Detect which cell encompasses the target text, then output its [X, Y] center coordinate. 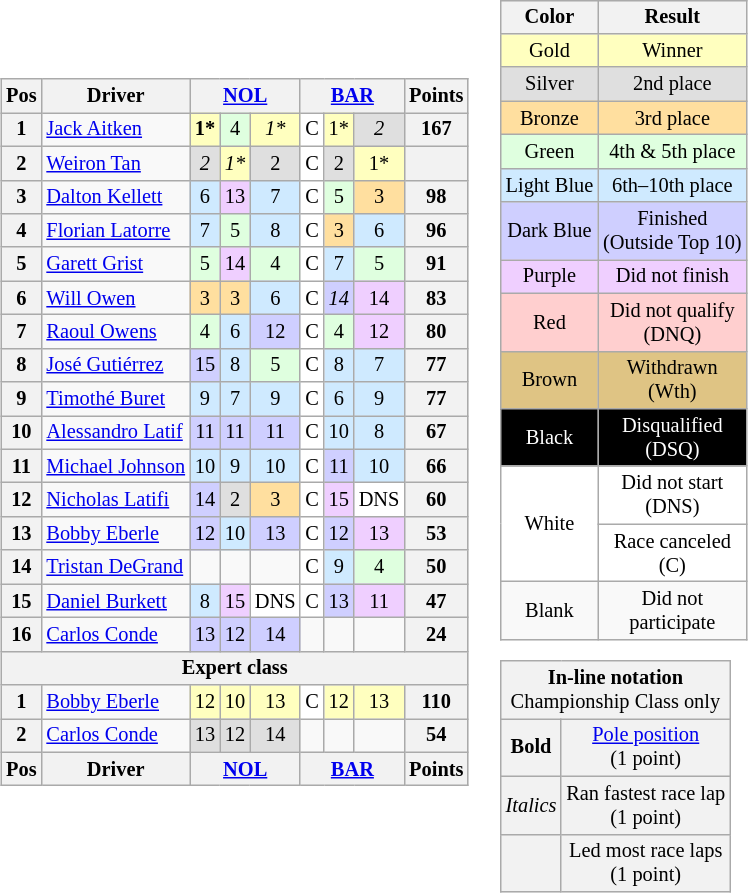
24 [436, 635]
Did notparticipate [672, 611]
Ran fastest race lap(1 point) [646, 806]
In-line notationChampionship Class only [616, 690]
50 [436, 567]
Purple [550, 277]
Withdrawn(Wth) [672, 380]
98 [436, 197]
96 [436, 231]
Michael Johnson [115, 466]
2nd place [672, 84]
Race canceled(C) [672, 553]
Did not start(DNS) [672, 495]
Pole position(1 point) [646, 748]
Nicholas Latifi [115, 500]
110 [436, 702]
83 [436, 298]
White [550, 524]
6th–10th place [672, 185]
Italics [532, 806]
3rd place [672, 118]
167 [436, 130]
Garett Grist [115, 264]
53 [436, 534]
Blank [550, 611]
Raoul Owens [115, 332]
Dark Blue [550, 231]
Expert class [234, 668]
Timothé Buret [115, 399]
Weiron Tan [115, 163]
Finished(Outside Top 10) [672, 231]
60 [436, 500]
Gold [550, 51]
Color [550, 17]
Daniel Burkett [115, 601]
Silver [550, 84]
Bold [532, 748]
67 [436, 433]
91 [436, 264]
Winner [672, 51]
Will Owen [115, 298]
Disqualified(DSQ) [672, 438]
Light Blue [550, 185]
Jack Aitken [115, 130]
Tristan DeGrand [115, 567]
Led most race laps(1 point) [646, 863]
Alessandro Latif [115, 433]
Black [550, 438]
Bronze [550, 118]
Green [550, 152]
4th & 5th place [672, 152]
16 [21, 635]
Brown [550, 380]
Did not qualify(DNQ) [672, 322]
Did not finish [672, 277]
47 [436, 601]
66 [436, 466]
54 [436, 736]
Dalton Kellett [115, 197]
Florian Latorre [115, 231]
Result [672, 17]
Red [550, 322]
80 [436, 332]
José Gutiérrez [115, 365]
